For the text-containing cell, return its midpoint in [x, y] coordinate format. 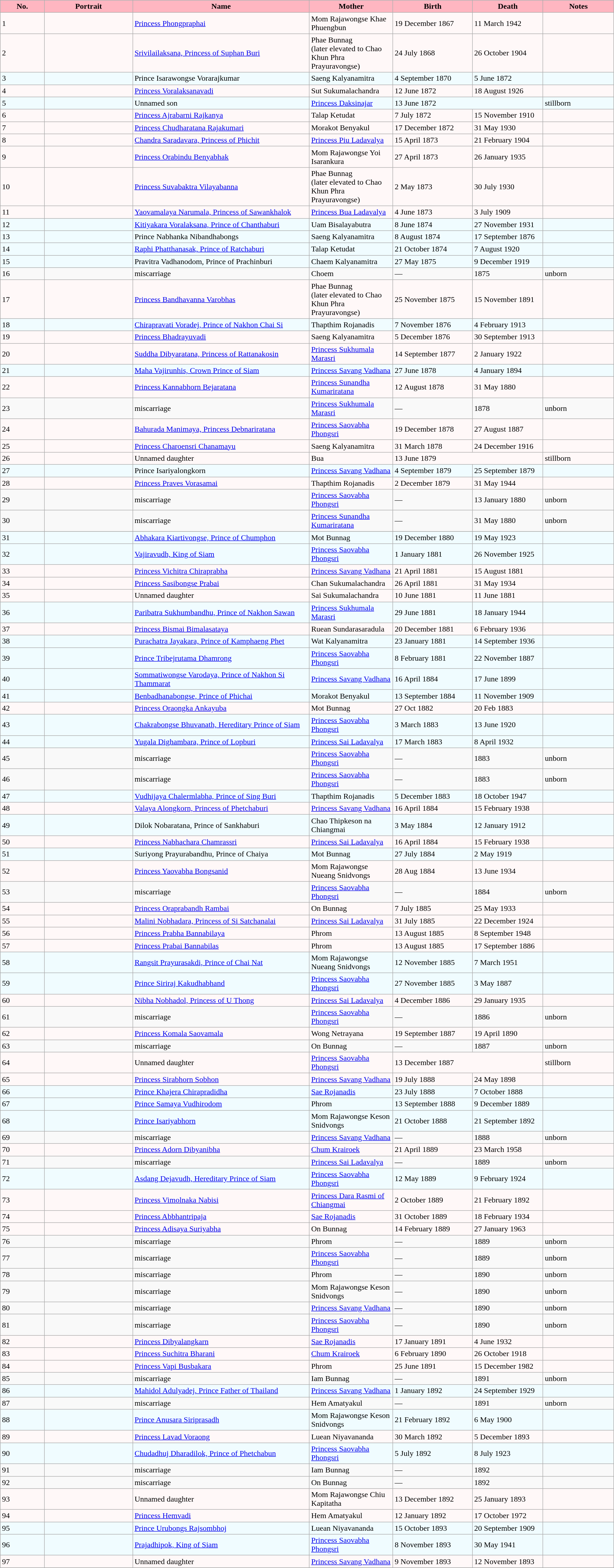
Srivilailaksana, Princess of Suphan Buri [221, 53]
25 November 1875 [433, 299]
35 [22, 596]
18 February 1934 [508, 1216]
Abhakara Kiartivongse, Prince of Chumphon [221, 538]
17 March 1883 [433, 742]
Malini Nobhadara, Princess of Si Satchanalai [221, 921]
55 [22, 921]
21 October 1888 [433, 1121]
30 September 1913 [508, 337]
27 April 1873 [433, 157]
Princess Sasibongse Prabai [221, 583]
Unnamed son [221, 103]
6 February 1936 [508, 629]
Maha Vajirunhis, Crown Prince of Siam [221, 370]
4 September 1879 [433, 470]
1 [22, 23]
64 [22, 1063]
Princess Phongpraphai [221, 23]
10 [22, 187]
Valaya Alongkorn, Princess of Phetchaburi [221, 808]
1886 [508, 1017]
Princess Prabai Bannabilas [221, 946]
25 May 1933 [508, 909]
Prince Samaya Vudhirodom [221, 1104]
23 [22, 408]
3 July 1909 [508, 212]
47 [22, 796]
14 September 1877 [433, 354]
Princess Hemvadi [221, 1516]
8 April 1932 [508, 742]
24 May 1898 [508, 1079]
8 July 1923 [508, 1453]
12 May 1889 [433, 1179]
Princess Bhadrayuvadi [221, 337]
40 [22, 679]
25 January 1893 [508, 1499]
1887 [508, 1046]
2 [22, 53]
21 April 1889 [433, 1150]
24 September 1929 [508, 1391]
7 July 1885 [433, 909]
19 April 1890 [508, 1034]
17 September 1876 [508, 237]
Kitiyakara Voralaksana, Prince of Chanthaburi [221, 225]
52 [22, 871]
1888 [508, 1137]
Mother [351, 6]
9 [22, 157]
Princess Suchitra Bharani [221, 1354]
27 November 1885 [433, 983]
Chakrabongse Bhuvanath, Hereditary Prince of Siam [221, 725]
19 December 1867 [433, 23]
Prajadhipok, King of Siam [221, 1545]
Prince Anusara Siriprasadh [221, 1420]
29 January 1935 [508, 1000]
Princess Vimolnaka Nabisi [221, 1200]
Princess Bua Ladavalya [351, 212]
Mom Rajawongse Chiu Kapitatha [351, 1499]
81 [22, 1325]
Mom Rajawongse Khae Phuengbun [351, 23]
26 [22, 458]
7 March 1951 [508, 962]
19 December 1880 [433, 538]
30 [22, 521]
30 March 1892 [433, 1436]
Suddha Dibyaratana, Princess of Rattanakosin [221, 354]
Prince Tribejrutama Dhamrong [221, 658]
19 July 1888 [433, 1079]
95 [22, 1528]
86 [22, 1391]
Purachatra Jayakara, Prince of Kamphaeng Phet [221, 641]
Sut Sukumalachandra [351, 91]
Princess Bandhavanna Varobhas [221, 299]
4 January 1894 [508, 370]
Chao Thipkeson na Chiangmai [351, 825]
24 [22, 429]
93 [22, 1499]
21 October 1874 [433, 249]
7 October 1888 [508, 1092]
5 December 1876 [433, 337]
83 [22, 1354]
41 [22, 696]
33 [22, 571]
97 [22, 1562]
18 October 1947 [508, 796]
70 [22, 1150]
21 September 1892 [508, 1121]
Nibha Nobhadol, Princess of U Thong [221, 1000]
17 October 1972 [508, 1516]
46 [22, 780]
17 September 1886 [508, 946]
6 February 1890 [433, 1354]
12 August 1878 [433, 387]
19 [22, 337]
26 January 1935 [508, 157]
74 [22, 1216]
3 [22, 78]
4 December 1886 [433, 1000]
27 [22, 470]
25 [22, 446]
48 [22, 808]
12 November 1893 [508, 1562]
7 July 1872 [433, 115]
Ruean Sundarasaradula [351, 629]
15 October 1893 [433, 1528]
31 May 1934 [508, 583]
13 December 1892 [433, 1499]
Choem [351, 274]
Prince Isariyabhorn [221, 1121]
17 December 1872 [433, 128]
20 Feb 1883 [508, 708]
12 January 1912 [508, 825]
Notes [578, 6]
9 December 1889 [508, 1104]
11 March 1942 [508, 23]
27 June 1878 [433, 370]
71 [22, 1162]
96 [22, 1545]
29 June 1881 [433, 612]
12 [22, 225]
1875 [508, 274]
28 [22, 483]
Name [221, 6]
15 December 1982 [508, 1366]
58 [22, 962]
Princess Prabha Bannabilaya [221, 933]
22 [22, 387]
20 [22, 354]
2 May 1873 [433, 187]
27 Oct 1882 [433, 708]
30 July 1930 [508, 187]
27 July 1884 [433, 854]
26 October 1918 [508, 1354]
15 [22, 261]
Chaem Kalyanamitra [351, 261]
Princess Adorn Dibyanibha [221, 1150]
20 September 1909 [508, 1528]
Princess Orabindu Benyabhak [221, 157]
Death [508, 6]
2 December 1879 [433, 483]
Bahurada Manimaya, Princess Debnariratana [221, 429]
26 November 1925 [508, 554]
Prince Siriraj Kakudhabhand [221, 983]
Prince Isarawongse Vorarajkumar [221, 78]
23 March 1958 [508, 1150]
2 January 1922 [508, 354]
78 [22, 1275]
80 [22, 1308]
15 November 1910 [508, 115]
27 August 1887 [508, 429]
Dilok Nobaratana, Prince of Sankhaburi [221, 825]
8 February 1881 [433, 658]
28 Aug 1884 [433, 871]
36 [22, 612]
Princess Voralaksanavadi [221, 91]
Princess Dibyalangkarn [221, 1342]
Pravitra Vadhanodom, Prince of Prachinburi [221, 261]
31 October 1889 [433, 1216]
50 [22, 842]
91 [22, 1470]
Princess Vapi Busbakara [221, 1366]
27 May 1875 [433, 261]
5 December 1893 [508, 1436]
88 [22, 1420]
9 December 1919 [508, 261]
22 December 1924 [508, 921]
34 [22, 583]
5 December 1883 [433, 796]
43 [22, 725]
Princess Piu Ladavalya [351, 140]
67 [22, 1104]
30 May 1941 [508, 1545]
4 September 1870 [433, 78]
Princess Ajrabarni Rajkanya [221, 115]
25 September 1879 [508, 470]
1 January 1892 [433, 1391]
16 [22, 274]
5 July 1892 [433, 1453]
Princess Kannabhorn Bejaratana [221, 387]
Princess Nabhachara Chamrassri [221, 842]
Chan Sukumalachandra [351, 583]
6 [22, 115]
87 [22, 1403]
Sommatiwongse Varodaya, Prince of Nakhon Si Thammarat [221, 679]
13 June 1879 [468, 458]
Uam Bisalayabutra [351, 225]
17 [22, 299]
32 [22, 554]
23 January 1881 [433, 641]
13 June 1920 [508, 725]
15 November 1891 [508, 299]
Chandra Saradavara, Princess of Phichit [221, 140]
Princess Komala Saovamala [221, 1034]
23 July 1888 [433, 1092]
Wat Kalyanamitra [351, 641]
84 [22, 1366]
8 June 1874 [433, 225]
Birth [433, 6]
Prince Nabhanka Nibandhabongs [221, 237]
Paribatra Sukhumbandhu, Prince of Nakhon Sawan [221, 612]
12 June 1872 [433, 91]
Vudhijaya Chalermlabha, Prince of Sing Buri [221, 796]
37 [22, 629]
21 April 1881 [433, 571]
7 [22, 128]
Princess Lavad Voraong [221, 1436]
75 [22, 1229]
Wong Netrayana [351, 1034]
3 March 1883 [433, 725]
13 September 1888 [433, 1104]
26 April 1881 [433, 583]
11 [22, 212]
Princess Oraongka Ankayuba [221, 708]
31 May 1944 [508, 483]
65 [22, 1079]
7 November 1876 [433, 325]
10 June 1881 [433, 596]
79 [22, 1292]
13 June 1872 [468, 103]
13 December 1887 [468, 1063]
Benbadhanabongse, Prince of Phichai [221, 696]
Princess Yaovabha Bongsanid [221, 871]
4 [22, 91]
Princess Sirabhorn Sobhon [221, 1079]
44 [22, 742]
62 [22, 1034]
8 August 1874 [433, 237]
Prince Urubongs Rajsombhoj [221, 1528]
13 [22, 237]
63 [22, 1046]
82 [22, 1342]
12 January 1892 [433, 1516]
72 [22, 1179]
1 January 1881 [433, 554]
Yugala Dighambara, Prince of Lopburi [221, 742]
Princess Abbhantripaja [221, 1216]
3 May 1887 [508, 983]
73 [22, 1200]
9 February 1924 [508, 1179]
24 July 1868 [433, 53]
14 September 1936 [508, 641]
Vajiravudh, King of Siam [221, 554]
25 June 1891 [433, 1366]
27 November 1931 [508, 225]
11 November 1909 [508, 696]
5 June 1872 [508, 78]
8 September 1948 [508, 933]
17 January 1891 [433, 1342]
51 [22, 854]
39 [22, 658]
No. [22, 6]
4 June 1873 [433, 212]
13 June 1934 [508, 871]
19 December 1878 [433, 429]
14 [22, 249]
Yaovamalaya Narumala, Princess of Sawankhalok [221, 212]
90 [22, 1453]
11 June 1881 [508, 596]
Bua [351, 458]
Princess Charoensri Chanamayu [221, 446]
2 October 1889 [433, 1200]
56 [22, 933]
24 December 1916 [508, 446]
8 November 1893 [433, 1545]
Mahidol Adulyadej, Prince Father of Thailand [221, 1391]
21 February 1904 [508, 140]
31 July 1885 [433, 921]
Princess Oraprabandh Rambai [221, 909]
Asdang Dejavudh, Hereditary Prince of Siam [221, 1179]
77 [22, 1258]
42 [22, 708]
68 [22, 1121]
Rangsit Prayurasakdi, Prince of Chai Nat [221, 962]
Prince Khajera Chirapradidha [221, 1092]
94 [22, 1516]
12 November 1885 [433, 962]
59 [22, 983]
76 [22, 1241]
18 August 1926 [508, 91]
15 August 1881 [508, 571]
61 [22, 1017]
8 [22, 140]
15 April 1873 [433, 140]
31 March 1878 [433, 446]
21 [22, 370]
18 [22, 325]
29 [22, 500]
27 January 1963 [508, 1229]
1884 [508, 892]
5 [22, 103]
4 February 1913 [508, 325]
Princess Suvabaktra Vilayabanna [221, 187]
54 [22, 909]
9 November 1893 [433, 1562]
20 December 1881 [433, 629]
22 November 1887 [508, 658]
Sai Sukumalachandra [351, 596]
Suriyong Prayurabandhu, Prince of Chaiya [221, 854]
19 September 1887 [433, 1034]
3 May 1884 [433, 825]
69 [22, 1137]
66 [22, 1092]
85 [22, 1378]
Princess Bismai Bimalasataya [221, 629]
26 October 1904 [508, 53]
13 January 1880 [508, 500]
19 May 1923 [508, 538]
1878 [508, 408]
Princess Praves Vorasamai [221, 483]
14 February 1889 [433, 1229]
49 [22, 825]
60 [22, 1000]
2 May 1919 [508, 854]
17 June 1899 [508, 679]
31 [22, 538]
Chirapravati Voradej, Prince of Nakhon Chai Si [221, 325]
Raphi Phatthanasak, Prince of Ratchaburi [221, 249]
18 January 1944 [508, 612]
4 June 1932 [508, 1342]
Princess Chudharatana Rajakumari [221, 128]
Princess Daksinajar [351, 103]
7 August 1920 [508, 249]
13 September 1884 [433, 696]
Chudadhuj Dharadilok, Prince of Phetchabun [221, 1453]
Princess Vichitra Chiraprabha [221, 571]
45 [22, 758]
38 [22, 641]
Princess Adisaya Suriyabha [221, 1229]
6 May 1900 [508, 1420]
57 [22, 946]
53 [22, 892]
Prince Isariyalongkorn [221, 470]
31 May 1930 [508, 128]
Portrait [89, 6]
89 [22, 1436]
Mom Rajawongse Yoi Isarankura [351, 157]
Princess Dara Rasmi of Chiangmai [351, 1200]
92 [22, 1482]
